Provide the [X, Y] coordinate of the cell's center where the given text is located.  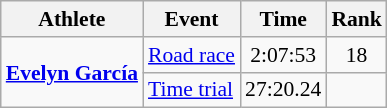
Rank [356, 19]
Road race [192, 55]
Athlete [72, 19]
2:07:53 [283, 55]
Event [192, 19]
Time trial [192, 90]
Evelyn García [72, 72]
18 [356, 55]
27:20.24 [283, 90]
Time [283, 19]
